Scan for the cell matching the given text and deliver its [x, y] coordinate at center. 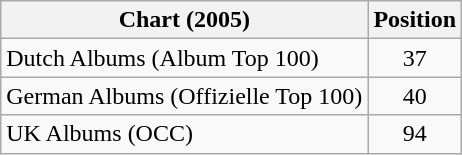
40 [415, 96]
German Albums (Offizielle Top 100) [184, 96]
UK Albums (OCC) [184, 134]
Dutch Albums (Album Top 100) [184, 58]
94 [415, 134]
Chart (2005) [184, 20]
37 [415, 58]
Position [415, 20]
